Return the (x, y) coordinate for the center point of the cell that contains the specified text.  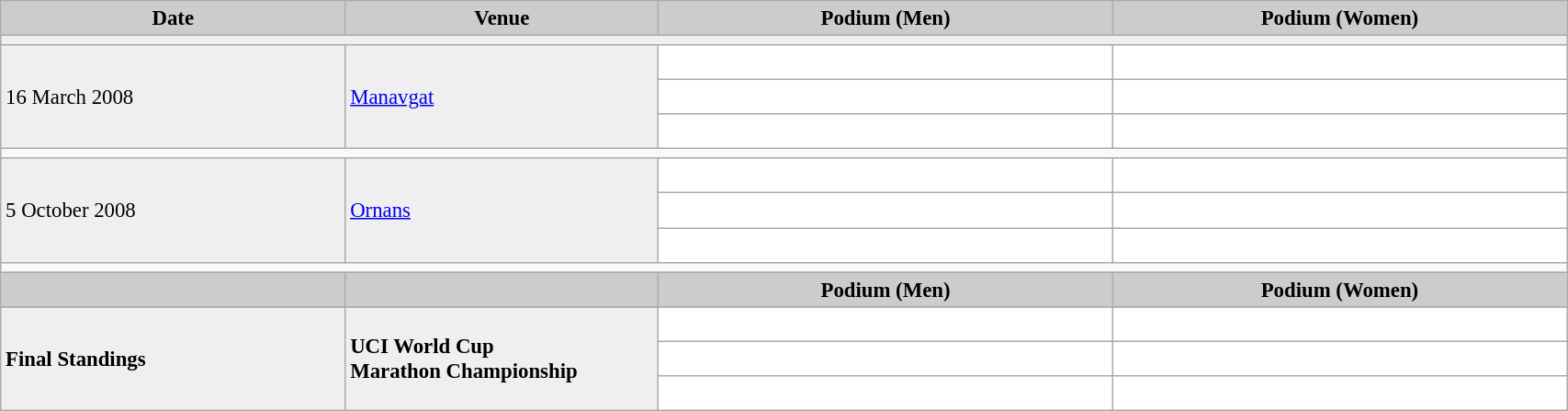
5 October 2008 (173, 210)
Ornans (502, 210)
Venue (502, 18)
Manavgat (502, 97)
UCI World Cup Marathon Championship (502, 359)
16 March 2008 (173, 97)
Date (173, 18)
Final Standings (173, 359)
